Identify which cell holds the provided text, then report its (x, y) central coordinate. 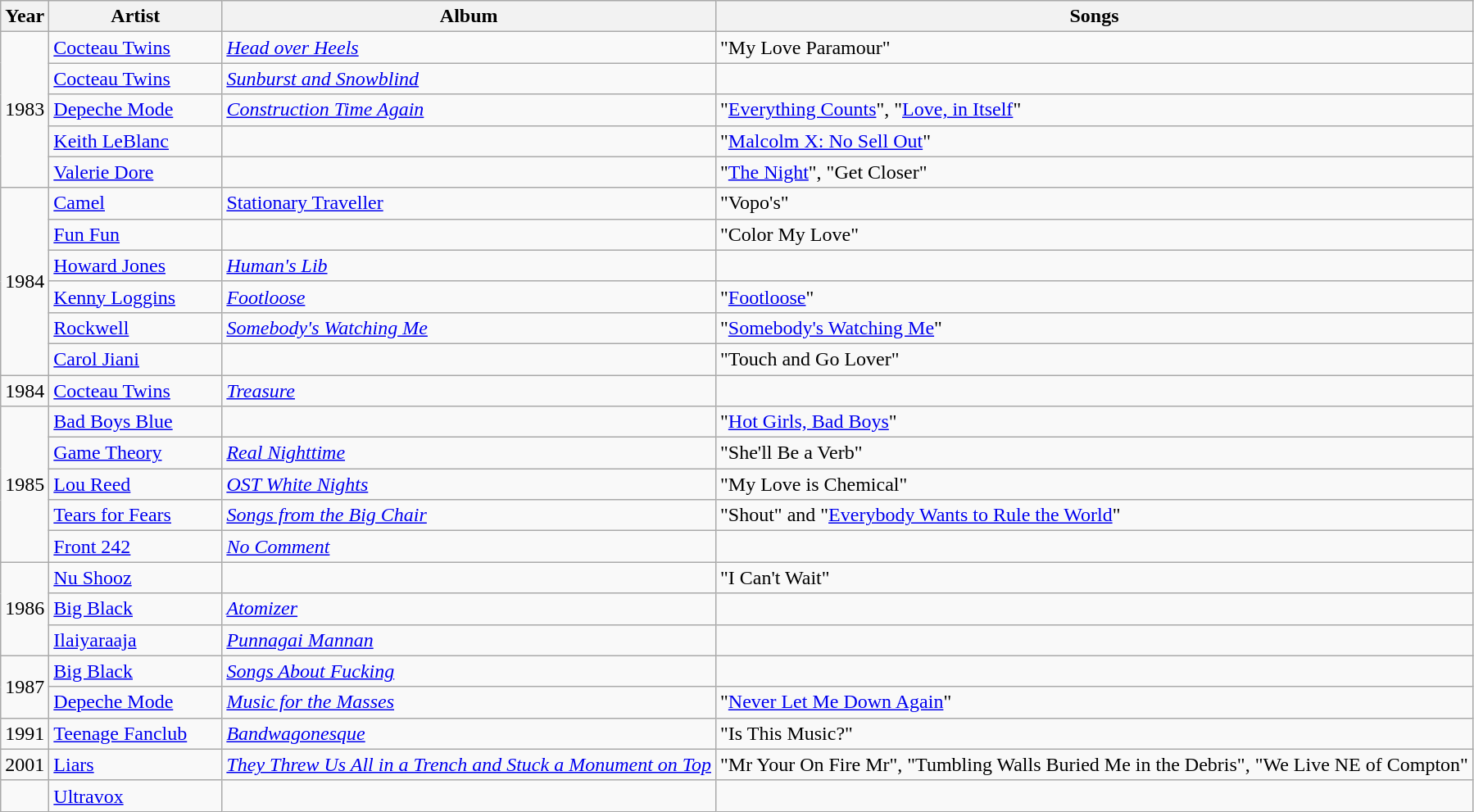
Construction Time Again (469, 110)
"The Night", "Get Closer" (1094, 172)
"Touch and Go Lover" (1094, 359)
1991 (25, 733)
"Hot Girls, Bad Boys" (1094, 422)
1985 (25, 484)
Nu Shooz (136, 578)
Game Theory (136, 453)
Lou Reed (136, 484)
"Shout" and "Everybody Wants to Rule the World" (1094, 515)
Carol Jiani (136, 359)
Head over Heels (469, 48)
Real Nighttime (469, 453)
Ultravox (136, 796)
Fun Fun (136, 234)
Atomizer (469, 609)
Album (469, 16)
Somebody's Watching Me (469, 328)
Human's Lib (469, 265)
1987 (25, 687)
"Color My Love" (1094, 234)
Bandwagonesque (469, 733)
No Comment (469, 547)
"Footloose" (1094, 297)
Sunburst and Snowblind (469, 79)
2001 (25, 764)
Valerie Dore (136, 172)
1983 (25, 110)
"My Love Paramour" (1094, 48)
"Somebody's Watching Me" (1094, 328)
1986 (25, 609)
"Everything Counts", "Love, in Itself" (1094, 110)
Songs from the Big Chair (469, 515)
Stationary Traveller (469, 203)
"She'll Be a Verb" (1094, 453)
"Malcolm X: No Sell Out" (1094, 141)
They Threw Us All in a Trench and Stuck a Monument on Top (469, 764)
Songs (1094, 16)
Teenage Fanclub (136, 733)
Music for the Masses (469, 702)
"Is This Music?" (1094, 733)
Year (25, 16)
Front 242 (136, 547)
Footloose (469, 297)
Artist (136, 16)
Bad Boys Blue (136, 422)
"Mr Your On Fire Mr", "Tumbling Walls Buried Me in the Debris", "We Live NE of Compton" (1094, 764)
"Never Let Me Down Again" (1094, 702)
Treasure (469, 391)
Camel (136, 203)
"I Can't Wait" (1094, 578)
Howard Jones (136, 265)
Kenny Loggins (136, 297)
Liars (136, 764)
"My Love is Chemical" (1094, 484)
Ilaiyaraaja (136, 640)
Tears for Fears (136, 515)
Keith LeBlanc (136, 141)
Songs About Fucking (469, 671)
Rockwell (136, 328)
"Vopo's" (1094, 203)
Punnagai Mannan (469, 640)
OST White Nights (469, 484)
